Return (X, Y) of the center of cell containing provided text 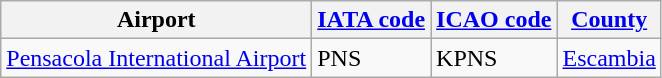
KPNS (494, 58)
County (609, 20)
ICAO code (494, 20)
PNS (372, 58)
Pensacola International Airport (156, 58)
Airport (156, 20)
Escambia (609, 58)
IATA code (372, 20)
